Find where the given text appears and provide that cell's center as (X, Y) coordinate. 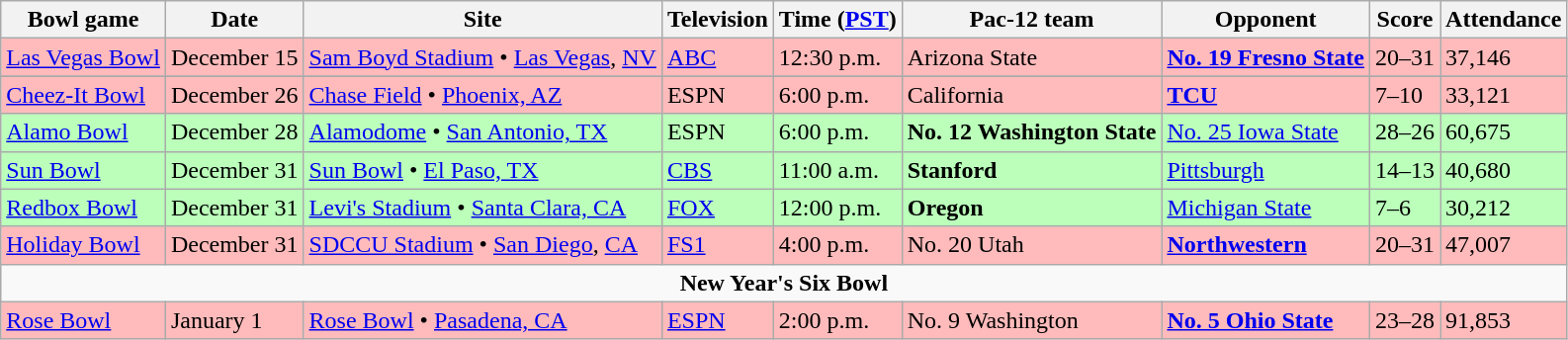
91,853 (1504, 320)
No. 9 Washington (1032, 320)
Chase Field • Phoenix, AZ (482, 95)
Date (234, 20)
New Year's Six Bowl (784, 283)
Television (718, 20)
7–6 (1406, 208)
Pittsburgh (1265, 170)
Levi's Stadium • Santa Clara, CA (482, 208)
Northwestern (1265, 245)
Opponent (1265, 20)
No. 5 Ohio State (1265, 320)
December 15 (234, 57)
33,121 (1504, 95)
23–28 (1406, 320)
Score (1406, 20)
California (1032, 95)
60,675 (1504, 132)
Sun Bowl • El Paso, TX (482, 170)
Arizona State (1032, 57)
Attendance (1504, 20)
Site (482, 20)
Sam Boyd Stadium • Las Vegas, NV (482, 57)
No. 19 Fresno State (1265, 57)
Michigan State (1265, 208)
Oregon (1032, 208)
Holiday Bowl (83, 245)
January 1 (234, 320)
TCU (1265, 95)
Alamo Bowl (83, 132)
December 28 (234, 132)
11:00 a.m. (837, 170)
Stanford (1032, 170)
7–10 (1406, 95)
37,146 (1504, 57)
12:00 p.m. (837, 208)
Pac-12 team (1032, 20)
Redbox Bowl (83, 208)
Time (PST) (837, 20)
4:00 p.m. (837, 245)
Alamodome • San Antonio, TX (482, 132)
Sun Bowl (83, 170)
FS1 (718, 245)
28–26 (1406, 132)
December 26 (234, 95)
SDCCU Stadium • San Diego, CA (482, 245)
2:00 p.m. (837, 320)
Rose Bowl (83, 320)
FOX (718, 208)
14–13 (1406, 170)
12:30 p.m. (837, 57)
CBS (718, 170)
No. 25 Iowa State (1265, 132)
Bowl game (83, 20)
47,007 (1504, 245)
Cheez-It Bowl (83, 95)
40,680 (1504, 170)
ABC (718, 57)
No. 12 Washington State (1032, 132)
30,212 (1504, 208)
Las Vegas Bowl (83, 57)
No. 20 Utah (1032, 245)
Rose Bowl • Pasadena, CA (482, 320)
